Identify which cell holds the provided text, then report its (X, Y) central coordinate. 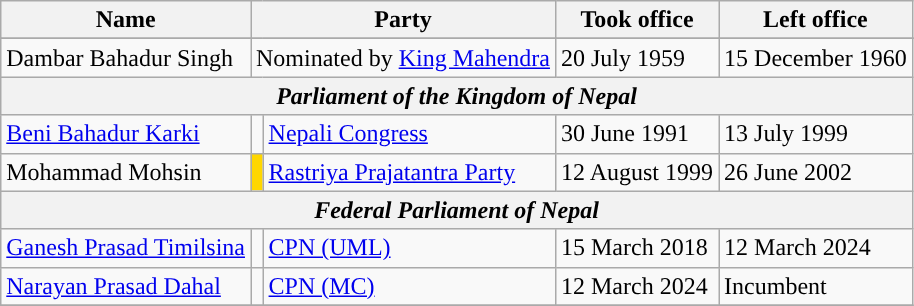
Dambar Bahadur Singh (126, 58)
15 March 2018 (636, 248)
20 July 1959 (636, 58)
Rastriya Prajatantra Party (409, 172)
12 August 1999 (636, 172)
CPN (MC) (409, 286)
Narayan Prasad Dahal (126, 286)
Nominated by King Mahendra (402, 58)
Beni Bahadur Karki (126, 134)
Nepali Congress (409, 134)
Federal Parliament of Nepal (456, 210)
15 December 1960 (816, 58)
Incumbent (816, 286)
30 June 1991 (636, 134)
Mohammad Mohsin (126, 172)
26 June 2002 (816, 172)
Name (126, 20)
Party (402, 20)
Left office (816, 20)
13 July 1999 (816, 134)
CPN (UML) (409, 248)
Ganesh Prasad Timilsina (126, 248)
Parliament of the Kingdom of Nepal (456, 96)
Took office (636, 20)
